Search for the cell housing the specified text and yield its [x, y] center coordinate. 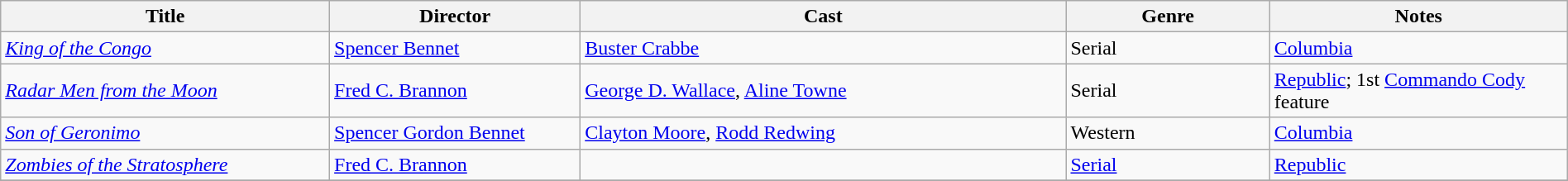
Genre [1168, 17]
Cast [824, 17]
King of the Congo [165, 48]
Title [165, 17]
Zombies of the Stratosphere [165, 164]
Republic; 1st Commando Cody feature [1418, 91]
Republic [1418, 164]
Spencer Bennet [455, 48]
Spencer Gordon Bennet [455, 133]
Director [455, 17]
Clayton Moore, Rodd Redwing [824, 133]
Western [1168, 133]
Notes [1418, 17]
Buster Crabbe [824, 48]
Radar Men from the Moon [165, 91]
Son of Geronimo [165, 133]
George D. Wallace, Aline Towne [824, 91]
